Capture the cell that displays the provided text and extract its (x, y) central coordinate. 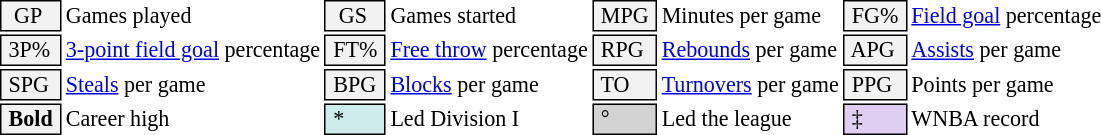
BPG (356, 85)
RPG (624, 50)
Turnovers per game (750, 85)
SPG (30, 85)
TO (624, 85)
Steals per game (192, 85)
Minutes per game (750, 16)
PPG (875, 85)
Free throw percentage (489, 50)
Blocks per game (489, 85)
3-point field goal percentage (192, 50)
Games played (192, 16)
GP (30, 16)
MPG (624, 16)
FT% (356, 50)
3P% (30, 50)
APG (875, 50)
Games started (489, 16)
GS (356, 16)
FG% (875, 16)
Rebounds per game (750, 50)
